From the cell containing the given text, extract its center point as [x, y] coordinate. 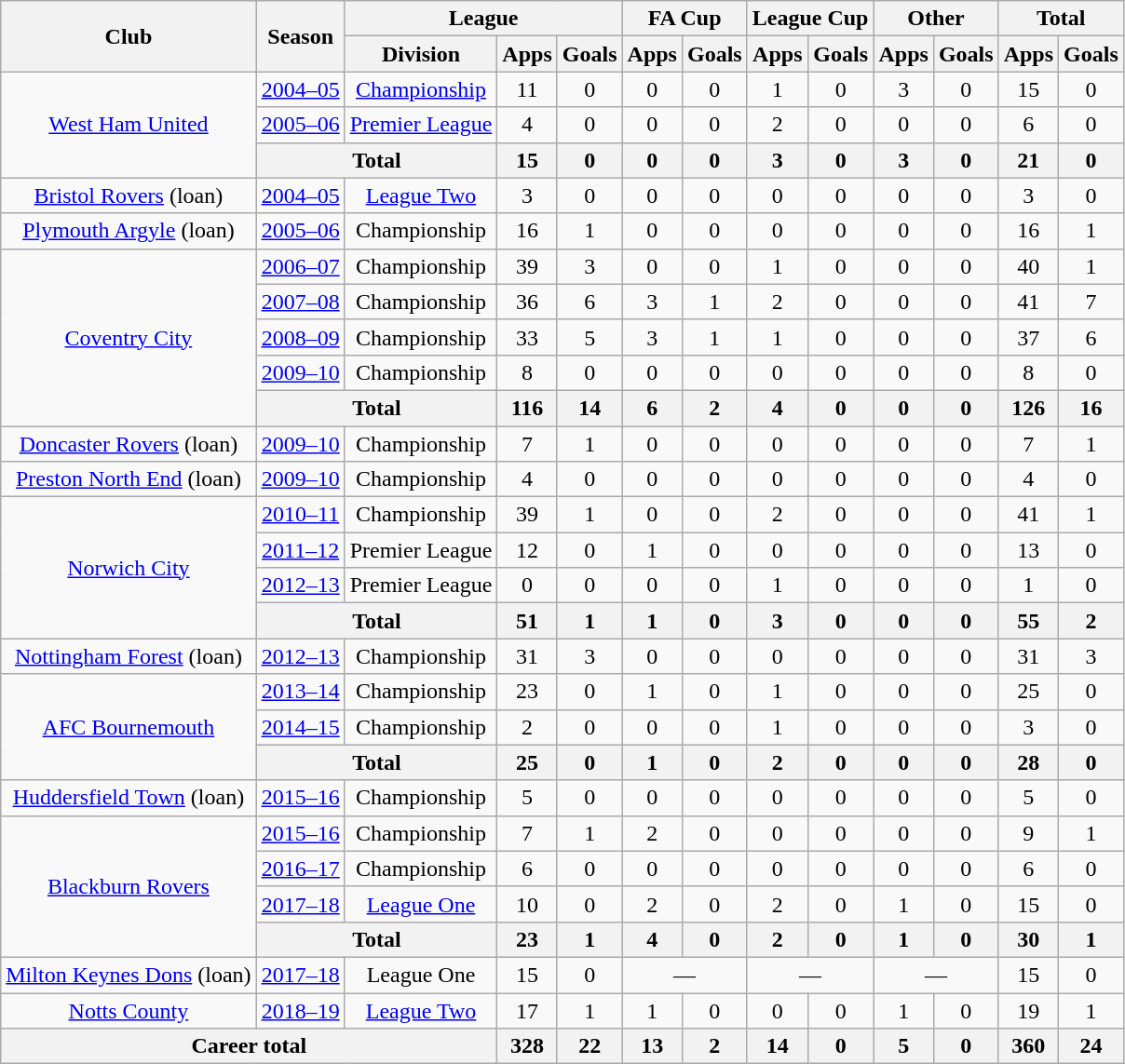
AFC Bournemouth [129, 727]
Preston North End (loan) [129, 479]
Career total [250, 1046]
Nottingham Forest (loan) [129, 656]
2013–14 [300, 692]
2010–11 [300, 515]
33 [527, 337]
51 [527, 621]
21 [1028, 160]
League Cup [810, 19]
Coventry City [129, 337]
17 [527, 1010]
Norwich City [129, 568]
Bristol Rovers (loan) [129, 195]
9 [1028, 833]
Doncaster Rovers (loan) [129, 444]
Division [421, 54]
2007–08 [300, 302]
2014–15 [300, 727]
Club [129, 36]
37 [1028, 337]
30 [1028, 939]
2011–12 [300, 550]
36 [527, 302]
19 [1028, 1010]
Other [936, 19]
2008–09 [300, 337]
Blackburn Rovers [129, 886]
Plymouth Argyle (loan) [129, 231]
11 [527, 89]
40 [1028, 266]
126 [1028, 408]
2006–07 [300, 266]
28 [1028, 762]
Notts County [129, 1010]
10 [527, 904]
Season [300, 36]
League [483, 19]
12 [527, 550]
2018–19 [300, 1010]
24 [1091, 1046]
2016–17 [300, 869]
55 [1028, 621]
Milton Keynes Dons (loan) [129, 975]
328 [527, 1046]
West Ham United [129, 125]
116 [527, 408]
360 [1028, 1046]
Huddersfield Town (loan) [129, 798]
FA Cup [684, 19]
22 [590, 1046]
